Return [x, y] of the center of cell containing provided text 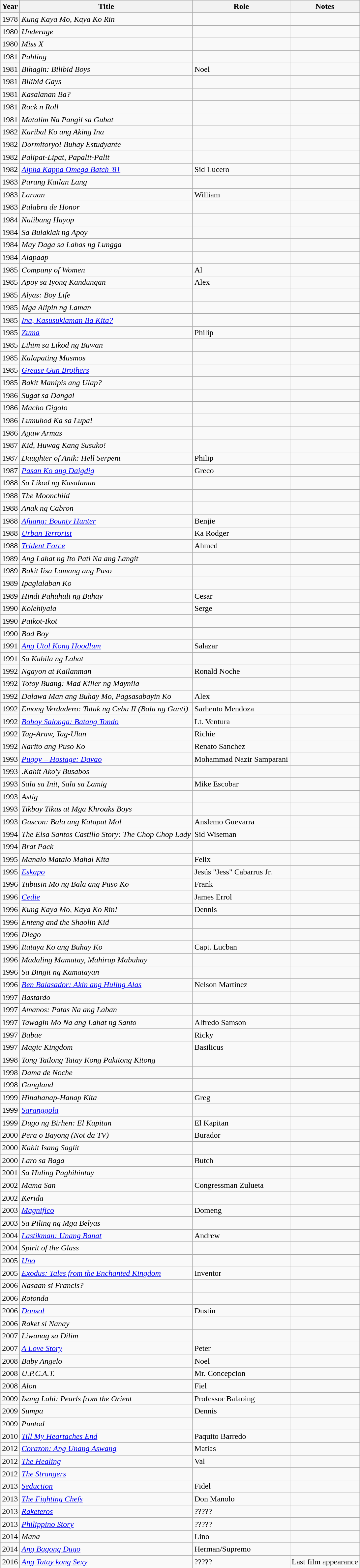
Manalo Matalo Mahal Kita [106, 859]
Salazar [241, 646]
Domeng [241, 1211]
James Errol [241, 897]
Ben Balasador: Akin ang Huling Alas [106, 985]
Philippino Story [106, 1524]
Ricky [241, 1035]
Eskapo [106, 872]
Pasan Ko ang Daigdig [106, 470]
The Healing [106, 1461]
Sugat sa Dangal [106, 395]
Naiibang Hayop [106, 220]
A Love Story [106, 1348]
Dalawa Man ang Buhay Mo, Pagsasabayin Ko [106, 696]
Tawagin Mo Na ang Lahat ng Santo [106, 1022]
Mana [106, 1536]
Raket si Nanay [106, 1323]
Peter [241, 1348]
Alyas: Boy Life [106, 295]
Enteng and the Shaolin Kid [106, 922]
Nasaan si Francis? [106, 1286]
Mama San [106, 1185]
Mohammad Nazir Samparani [241, 759]
Role [241, 7]
Tikboy Tikas at Mga Khroaks Boys [106, 809]
Bad Boy [106, 634]
Lumuhod Ka sa Lupa! [106, 420]
Richie [241, 734]
Kahit Isang Saglit [106, 1148]
Bilibid Gays [106, 82]
Baby Angelo [106, 1361]
Boboy Salonga: Batang Tondo [106, 721]
Al [241, 270]
Hinahanap-Hanap Kita [106, 1098]
The Elsa Santos Castillo Story: The Chop Chop Lady [106, 834]
Lihim sa Likod ng Buwan [106, 345]
Magnifico [106, 1211]
Bakit Iisa Lamang ang Puso [106, 571]
Sumpa [106, 1411]
Macho Gigolo [106, 408]
Dustin [241, 1311]
Kung Kaya Mo, Kaya Ko Rin [106, 19]
Alon [106, 1386]
U.P.C.A.T. [106, 1374]
Urban Terrorist [106, 533]
Kerida [106, 1198]
Tong Tatlong Tatay Kong Pakitong Kitong [106, 1060]
Title [106, 7]
Notes [325, 7]
The Strangers [106, 1474]
Sarhento Mendoza [241, 709]
Afuang: Bounty Hunter [106, 521]
Till My Heartaches End [106, 1436]
Hindi Pahuhuli ng Buhay [106, 596]
Sa Kabila ng Lahat [106, 659]
Pabling [106, 57]
Madaling Mamatay, Mahirap Mabuhay [106, 960]
Dama de Noche [106, 1072]
Professor Balaoing [241, 1399]
Emong Verdadero: Tatak ng Cebu II (Bala ng Ganti) [106, 709]
Butch [241, 1160]
Gangland [106, 1085]
Felix [241, 859]
Ronald Noche [241, 671]
Diego [106, 934]
Uno [106, 1261]
Matalim Na Pangil sa Gubat [106, 119]
Andrew [241, 1236]
Last film appearance [325, 1561]
Bihagin: Bilibid Boys [106, 69]
William [241, 195]
Alfredo Samson [241, 1022]
Ngayon at Kailanman [106, 671]
Sala sa Init, Sala sa Lamig [106, 784]
Karibal Ko ang Aking Ina [106, 132]
1978 [10, 19]
Fidel [241, 1486]
Raketeros [106, 1511]
Lastikman: Unang Banat [106, 1236]
Company of Women [106, 270]
Tubusin Mo ng Bala ang Puso Ko [106, 884]
Sid Lucero [241, 170]
May Daga sa Labas ng Lungga [106, 245]
Agaw Armas [106, 433]
Amanos: Patas Na ang Laban [106, 1010]
Kasalanan Ba? [106, 94]
Capt. Lucban [241, 947]
Year [10, 7]
Apoy sa Iyong Kandungan [106, 282]
Alapaap [106, 257]
Anak ng Cabron [106, 508]
Don Manolo [241, 1499]
Bakit Manipis ang Ulap? [106, 383]
Palabra de Honor [106, 207]
Rotonda [106, 1298]
Miss X [106, 44]
Trident Force [106, 546]
Ang Lahat ng Ito Pati Na ang Langit [106, 558]
Lino [241, 1536]
Spirit of the Glass [106, 1248]
The Fighting Chefs [106, 1499]
Exodus: Tales from the Enchanted Kingdom [106, 1273]
Pera o Bayong (Not da TV) [106, 1135]
Liwanag sa Dilim [106, 1336]
2010 [10, 1436]
Lt. Ventura [241, 721]
Frank [241, 884]
Kid, Huwag Kang Susuko! [106, 445]
2001 [10, 1173]
Mike Escobar [241, 784]
Laruan [106, 195]
Sa Bingit ng Kamatayan [106, 972]
Saranggola [106, 1110]
Kolehiyala [106, 609]
.Kahit Ako'y Busabos [106, 772]
Val [241, 1461]
Donsol [106, 1311]
Daughter of Anik: Hell Serpent [106, 458]
Renato Sanchez [241, 746]
Ang Tatay kong Sexy [106, 1561]
Kalapating Musmos [106, 357]
Nelson Martinez [241, 985]
Greg [241, 1098]
Palipat-Lipat, Papalit-Palit [106, 157]
Herman/Supremo [241, 1549]
Tag-Araw, Tag-Ulan [106, 734]
Bastardo [106, 997]
Inventor [241, 1273]
Sa Bulaklak ng Apoy [106, 232]
Burador [241, 1135]
Babae [106, 1035]
Dormitoryo! Buhay Estudyante [106, 144]
Puntod [106, 1424]
The Moonchild [106, 496]
Ka Rodger [241, 533]
Astig [106, 797]
Gascon: Bala ang Katapat Mo! [106, 822]
Benjie [241, 521]
Ang Bagong Dugo [106, 1549]
Parang Kailan Lang [106, 182]
Jesús "Jess" Cabarrus Jr. [241, 872]
2016 [10, 1561]
Ipaglalaban Ko [106, 584]
Isang Lahi: Pearls from the Orient [106, 1399]
Alpha Kappa Omega Batch '81 [106, 170]
Sa Huling Paghihintay [106, 1173]
Underage [106, 32]
Fiel [241, 1386]
Sid Wiseman [241, 834]
Corazon: Ang Unang Aswang [106, 1449]
Ang Utol Kong Hoodlum [106, 646]
Cesar [241, 596]
Greco [241, 470]
Serge [241, 609]
Anslemo Guevarra [241, 822]
Grease Gun Brothers [106, 370]
El Kapitan [241, 1123]
Matias [241, 1449]
Ina, Kasusuklaman Ba Kita? [106, 320]
Seduction [106, 1486]
Paquito Barredo [241, 1436]
Sa Likod ng Kasalanan [106, 483]
Sa Piling ng Mga Belyas [106, 1223]
Mga Alipin ng Laman [106, 307]
Laro sa Baga [106, 1160]
Rock n Roll [106, 107]
Totoy Buang: Mad Killer ng Maynila [106, 684]
Brat Pack [106, 847]
Zuma [106, 332]
Itataya Ko ang Buhay Ko [106, 947]
Ahmed [241, 546]
Dugo ng Birhen: El Kapitan [106, 1123]
Pugoy – Hostage: Davao [106, 759]
Magic Kingdom [106, 1047]
Congressman Zulueta [241, 1185]
Mr. Concepcion [241, 1374]
Paikot-Ikot [106, 621]
Kung Kaya Mo, Kaya Ko Rin! [106, 909]
Cedie [106, 897]
Basilicus [241, 1047]
Narito ang Puso Ko [106, 746]
